For the text-containing cell, return its midpoint in [X, Y] coordinate format. 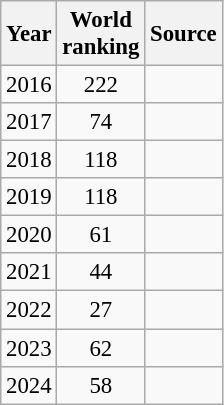
2018 [29, 160]
58 [101, 385]
74 [101, 122]
2021 [29, 273]
61 [101, 235]
Worldranking [101, 34]
Source [184, 34]
2017 [29, 122]
2022 [29, 310]
2024 [29, 385]
2020 [29, 235]
2023 [29, 348]
Year [29, 34]
27 [101, 310]
2019 [29, 197]
62 [101, 348]
2016 [29, 85]
222 [101, 85]
44 [101, 273]
